Pinpoint the cell where the given text exists, returning its (X, Y) midpoint coordinate. 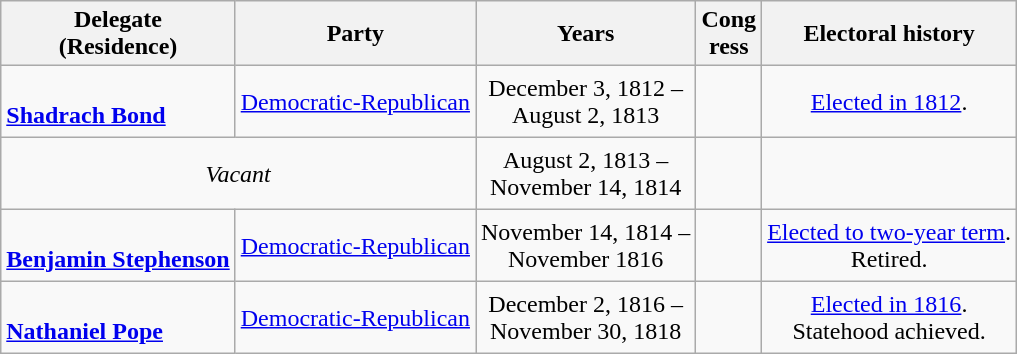
Elected in 1816.Statehood achieved. (890, 318)
Elected in 1812. (890, 102)
Years (586, 34)
August 2, 1813 –November 14, 1814 (586, 174)
December 3, 1812 –August 2, 1813 (586, 102)
Delegate(Residence) (118, 34)
Vacant (238, 174)
Nathaniel Pope (118, 318)
Congress (729, 34)
Elected to two-year term.Retired. (890, 246)
November 14, 1814 –November 1816 (586, 246)
Party (355, 34)
Benjamin Stephenson (118, 246)
Electoral history (890, 34)
Shadrach Bond (118, 102)
December 2, 1816 –November 30, 1818 (586, 318)
